From the cell containing the given text, extract its center point as [X, Y] coordinate. 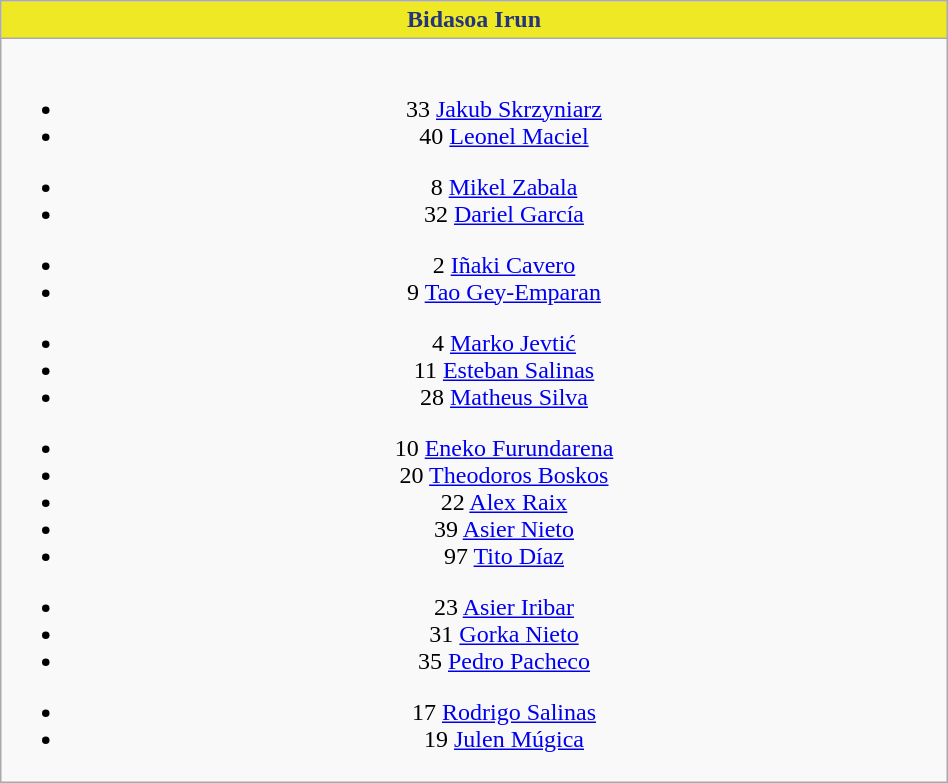
Bidasoa Irun [474, 20]
